Locate the cell with the specified text and output its [x, y] center coordinate. 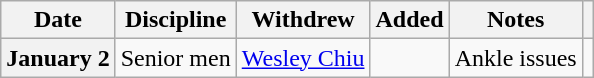
Wesley Chiu [303, 58]
Senior men [176, 58]
Date [58, 20]
January 2 [58, 58]
Discipline [176, 20]
Added [410, 20]
Notes [516, 20]
Withdrew [303, 20]
Ankle issues [516, 58]
